For the text-containing cell, return its midpoint in [x, y] coordinate format. 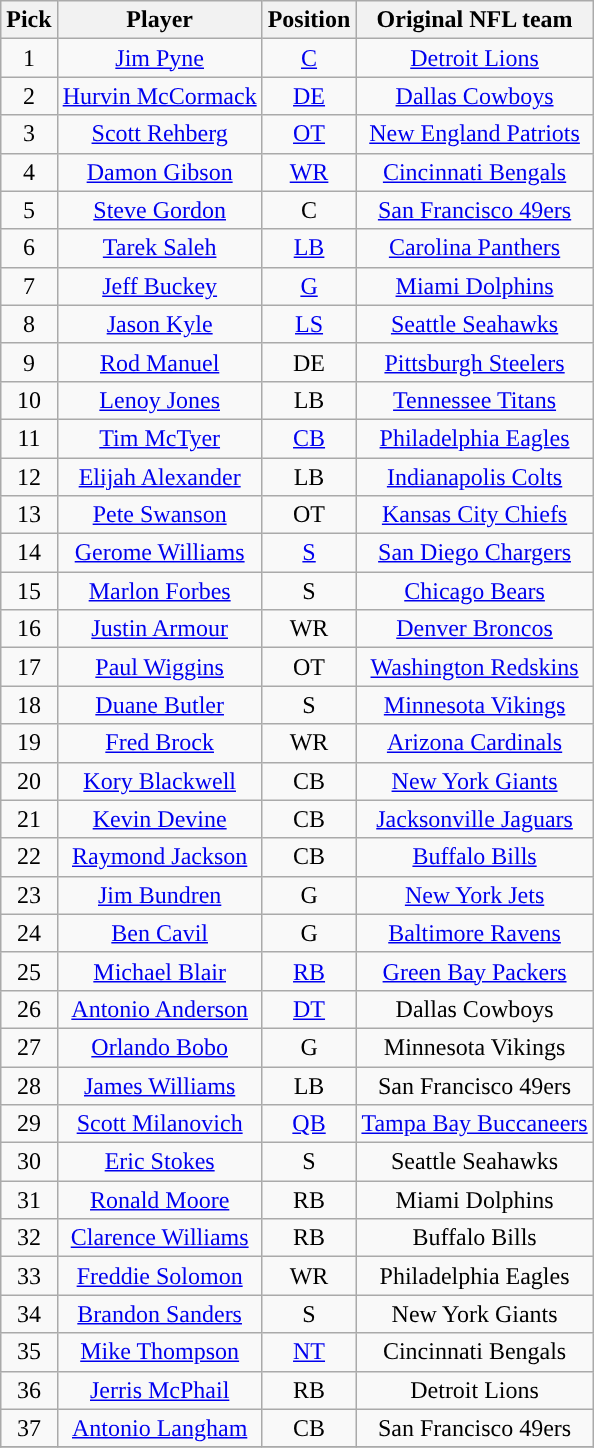
Eric Stokes [160, 1162]
Ronald Moore [160, 1200]
30 [29, 1162]
LS [309, 324]
Jeff Buckey [160, 286]
Elijah Alexander [160, 477]
Chicago Bears [474, 591]
9 [29, 362]
20 [29, 781]
7 [29, 286]
Jim Bundren [160, 895]
Marlon Forbes [160, 591]
Baltimore Ravens [474, 933]
8 [29, 324]
Green Bay Packers [474, 971]
Indianapolis Colts [474, 477]
Brandon Sanders [160, 1314]
Tampa Bay Buccaneers [474, 1124]
San Diego Chargers [474, 553]
James Williams [160, 1085]
33 [29, 1276]
Pete Swanson [160, 515]
DT [309, 1009]
28 [29, 1085]
6 [29, 248]
Jerris McPhail [160, 1390]
Raymond Jackson [160, 857]
Antonio Anderson [160, 1009]
27 [29, 1047]
Kevin Devine [160, 819]
Orlando Bobo [160, 1047]
26 [29, 1009]
13 [29, 515]
Kory Blackwell [160, 781]
Antonio Langham [160, 1428]
Player [160, 20]
Tarek Saleh [160, 248]
16 [29, 629]
34 [29, 1314]
Damon Gibson [160, 172]
5 [29, 210]
Michael Blair [160, 971]
19 [29, 743]
Arizona Cardinals [474, 743]
11 [29, 438]
14 [29, 553]
Jim Pyne [160, 58]
Gerome Williams [160, 553]
Justin Armour [160, 629]
Tim McTyer [160, 438]
NT [309, 1352]
Fred Brock [160, 743]
New York Jets [474, 895]
1 [29, 58]
24 [29, 933]
21 [29, 819]
Washington Redskins [474, 667]
Original NFL team [474, 20]
Freddie Solomon [160, 1276]
Scott Rehberg [160, 134]
Tennessee Titans [474, 400]
Kansas City Chiefs [474, 515]
36 [29, 1390]
Steve Gordon [160, 210]
3 [29, 134]
Duane Butler [160, 705]
Hurvin McCormack [160, 96]
Clarence Williams [160, 1238]
Position [309, 20]
29 [29, 1124]
Lenoy Jones [160, 400]
Scott Milanovich [160, 1124]
4 [29, 172]
Mike Thompson [160, 1352]
Jason Kyle [160, 324]
32 [29, 1238]
12 [29, 477]
Paul Wiggins [160, 667]
New England Patriots [474, 134]
Ben Cavil [160, 933]
25 [29, 971]
23 [29, 895]
17 [29, 667]
18 [29, 705]
QB [309, 1124]
15 [29, 591]
10 [29, 400]
37 [29, 1428]
Denver Broncos [474, 629]
Pittsburgh Steelers [474, 362]
31 [29, 1200]
Pick [29, 20]
Jacksonville Jaguars [474, 819]
Carolina Panthers [474, 248]
2 [29, 96]
Rod Manuel [160, 362]
35 [29, 1352]
22 [29, 857]
